From the cell containing the given text, extract its center point as [x, y] coordinate. 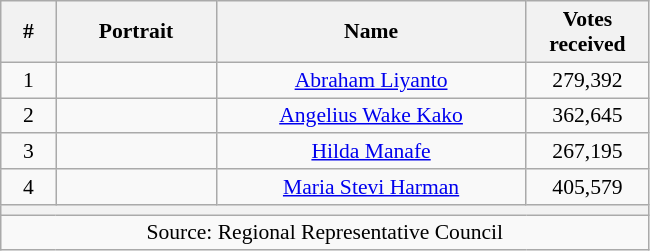
Angelius Wake Kako [371, 116]
Votes received [588, 32]
1 [28, 80]
279,392 [588, 80]
2 [28, 116]
267,195 [588, 152]
Name [371, 32]
3 [28, 152]
405,579 [588, 187]
362,645 [588, 116]
Source: Regional Representative Council [325, 233]
4 [28, 187]
# [28, 32]
Hilda Manafe [371, 152]
Abraham Liyanto [371, 80]
Portrait [136, 32]
Maria Stevi Harman [371, 187]
